Capture the cell that displays the provided text and extract its (x, y) central coordinate. 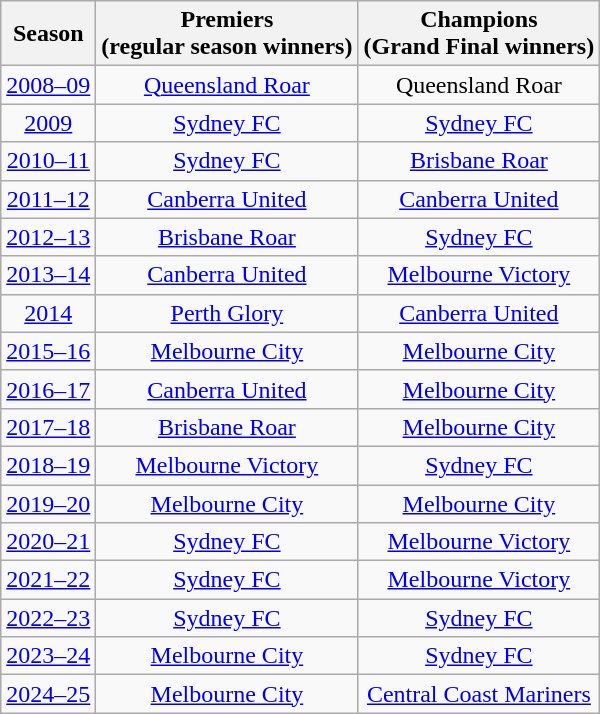
2014 (48, 313)
2010–11 (48, 161)
2009 (48, 123)
2012–13 (48, 237)
Perth Glory (227, 313)
2023–24 (48, 656)
2019–20 (48, 503)
2024–25 (48, 694)
2016–17 (48, 389)
2018–19 (48, 465)
2011–12 (48, 199)
2022–23 (48, 618)
2013–14 (48, 275)
2008–09 (48, 85)
Central Coast Mariners (479, 694)
2017–18 (48, 427)
Premiers(regular season winners) (227, 34)
Season (48, 34)
2015–16 (48, 351)
2020–21 (48, 542)
Champions(Grand Final winners) (479, 34)
2021–22 (48, 580)
